Extract the (X, Y) coordinate from the center of the cell holding the provided text.  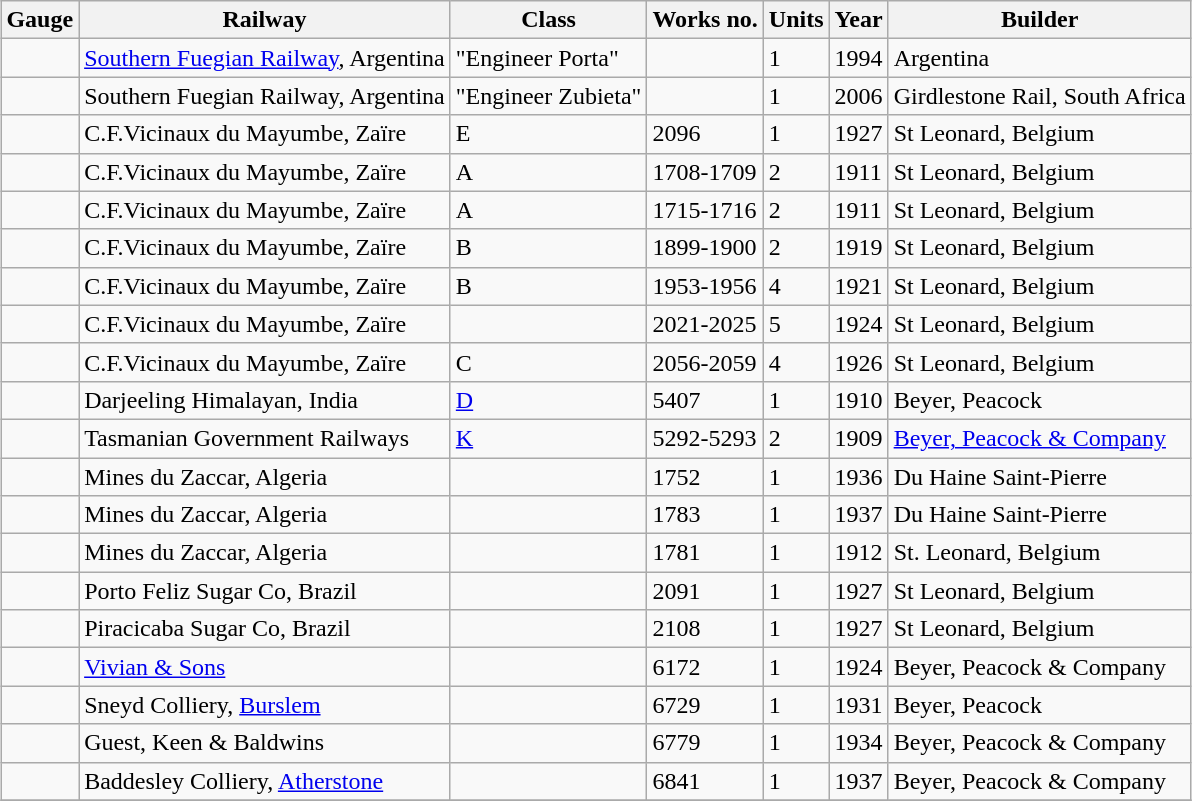
Girdlestone Rail, South Africa (1040, 96)
"Engineer Zubieta" (548, 96)
5292-5293 (705, 438)
1910 (858, 400)
Year (858, 20)
2108 (705, 629)
1934 (858, 743)
2096 (705, 134)
2006 (858, 96)
1953-1956 (705, 286)
Argentina (1040, 58)
Darjeeling Himalayan, India (265, 400)
D (548, 400)
E (548, 134)
K (548, 438)
Piracicaba Sugar Co, Brazil (265, 629)
Vivian & Sons (265, 667)
5 (796, 324)
2091 (705, 591)
1912 (858, 553)
Porto Feliz Sugar Co, Brazil (265, 591)
"Engineer Porta" (548, 58)
1936 (858, 477)
1783 (705, 515)
6841 (705, 781)
1899-1900 (705, 248)
6779 (705, 743)
6729 (705, 705)
Guest, Keen & Baldwins (265, 743)
1752 (705, 477)
Sneyd Colliery, Burslem (265, 705)
1909 (858, 438)
1931 (858, 705)
C (548, 362)
1715-1716 (705, 210)
1994 (858, 58)
5407 (705, 400)
6172 (705, 667)
Gauge (40, 20)
2021-2025 (705, 324)
1921 (858, 286)
Class (548, 20)
1708-1709 (705, 172)
1919 (858, 248)
Works no. (705, 20)
St. Leonard, Belgium (1040, 553)
1781 (705, 553)
Tasmanian Government Railways (265, 438)
Units (796, 20)
Baddesley Colliery, Atherstone (265, 781)
Builder (1040, 20)
Railway (265, 20)
1926 (858, 362)
2056-2059 (705, 362)
